Return the [X, Y] coordinate for the center point of the cell that contains the specified text.  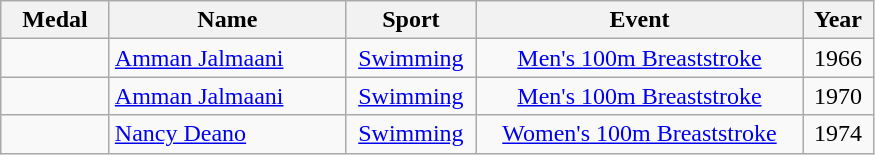
1970 [838, 96]
Sport [410, 20]
Women's 100m Breaststroke [639, 134]
Nancy Deano [227, 134]
Medal [56, 20]
1966 [838, 58]
1974 [838, 134]
Name [227, 20]
Event [639, 20]
Year [838, 20]
